Return the [X, Y] coordinate for the center point of the cell that contains the specified text.  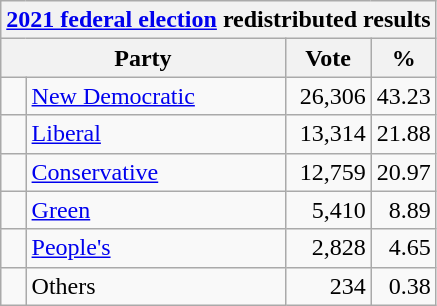
Party [143, 58]
13,314 [328, 134]
0.38 [404, 286]
21.88 [404, 134]
5,410 [328, 210]
People's [156, 248]
2021 federal election redistributed results [218, 20]
8.89 [404, 210]
Liberal [156, 134]
New Democratic [156, 96]
% [404, 58]
12,759 [328, 172]
2,828 [328, 248]
Green [156, 210]
20.97 [404, 172]
Others [156, 286]
234 [328, 286]
Conservative [156, 172]
26,306 [328, 96]
43.23 [404, 96]
4.65 [404, 248]
Vote [328, 58]
